From the cell containing the given text, extract its center point as (x, y) coordinate. 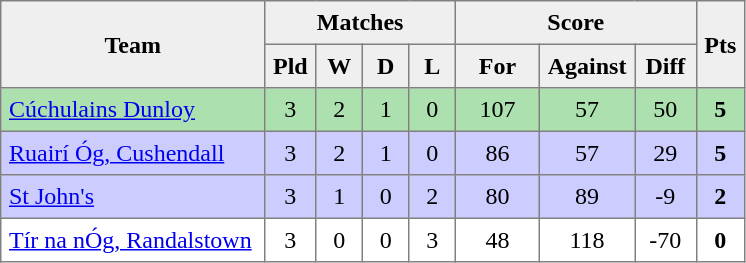
29 (666, 153)
Pld (290, 66)
89 (586, 197)
86 (497, 153)
St John's (133, 197)
Score (576, 23)
107 (497, 110)
W (339, 66)
For (497, 66)
Against (586, 66)
Tír na nÓg, Randalstown (133, 240)
48 (497, 240)
L (432, 66)
-70 (666, 240)
50 (666, 110)
118 (586, 240)
Pts (720, 44)
Ruairí Óg, Cushendall (133, 153)
Team (133, 44)
D (385, 66)
Cúchulains Dunloy (133, 110)
Matches (360, 23)
Diff (666, 66)
80 (497, 197)
-9 (666, 197)
